From the cell containing the given text, extract its center point as [x, y] coordinate. 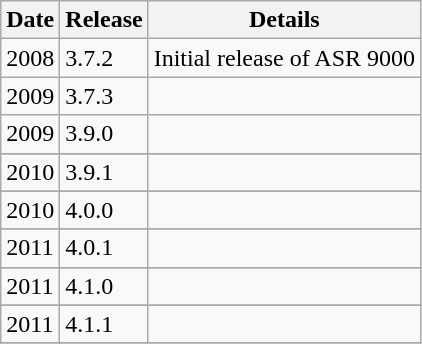
4.0.0 [104, 210]
3.7.2 [104, 58]
Initial release of ASR 9000 [284, 58]
Release [104, 20]
4.1.1 [104, 324]
4.1.0 [104, 286]
3.7.3 [104, 96]
3.9.1 [104, 172]
Details [284, 20]
3.9.0 [104, 134]
Date [30, 20]
4.0.1 [104, 248]
2008 [30, 58]
